Provide the [X, Y] coordinate of the cell's center where the given text is located.  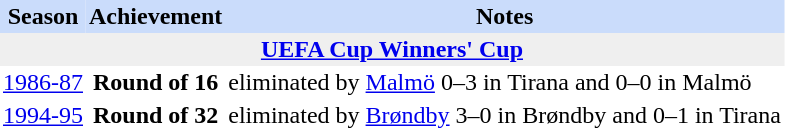
1986-87 [43, 82]
Notes [504, 16]
UEFA Cup Winners' Cup [392, 50]
Round of 16 [156, 82]
eliminated by Malmö 0–3 in Tirana and 0–0 in Malmö [504, 82]
Achievement [156, 16]
Season [43, 16]
